Extract the [x, y] coordinate from the center of the cell holding the provided text.  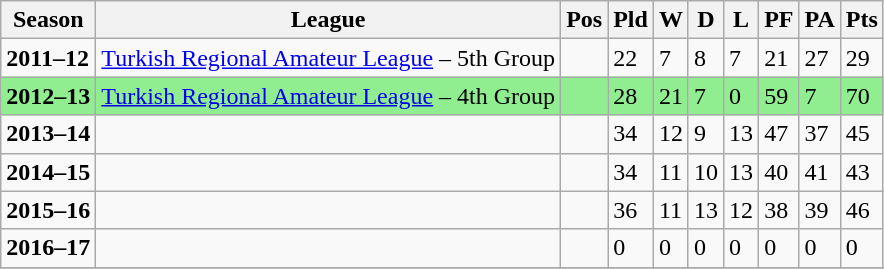
L [742, 20]
8 [706, 58]
47 [779, 134]
10 [706, 172]
70 [862, 96]
59 [779, 96]
28 [631, 96]
W [670, 20]
37 [820, 134]
43 [862, 172]
2013–14 [48, 134]
36 [631, 210]
D [706, 20]
9 [706, 134]
Pts [862, 20]
Turkish Regional Amateur League – 4th Group [328, 96]
PA [820, 20]
40 [779, 172]
29 [862, 58]
Turkish Regional Amateur League – 5th Group [328, 58]
Pos [584, 20]
45 [862, 134]
46 [862, 210]
League [328, 20]
22 [631, 58]
41 [820, 172]
39 [820, 210]
27 [820, 58]
2015–16 [48, 210]
2012–13 [48, 96]
Season [48, 20]
2014–15 [48, 172]
Pld [631, 20]
PF [779, 20]
2016–17 [48, 248]
2011–12 [48, 58]
38 [779, 210]
